Find where the given text appears and provide that cell's center as [x, y] coordinate. 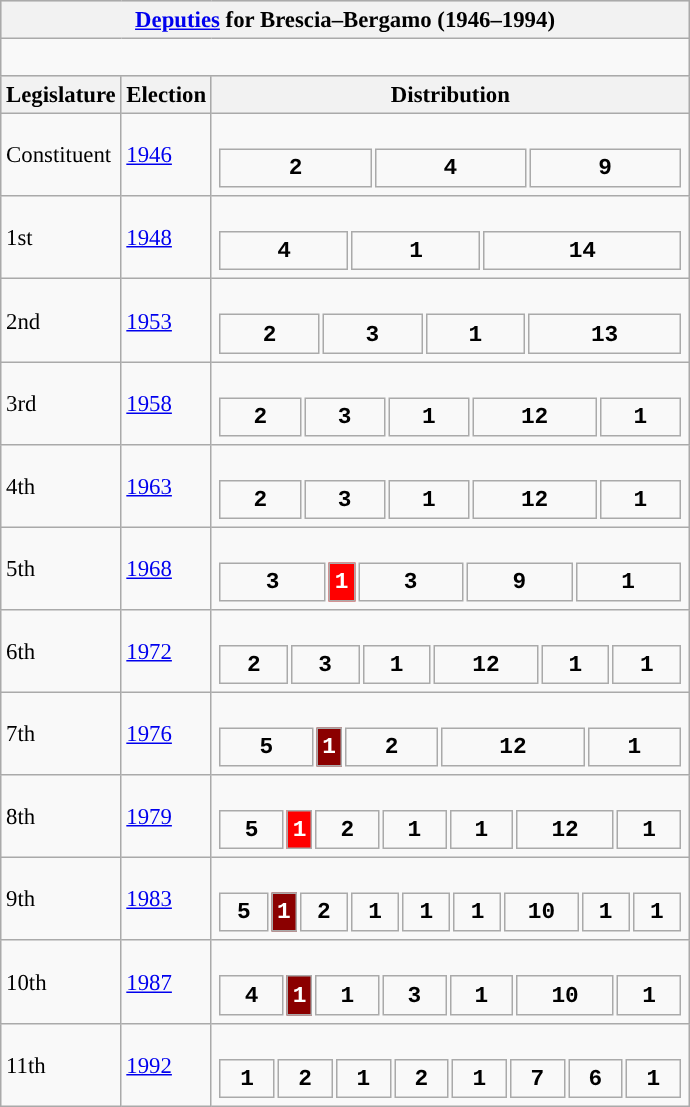
1972 [166, 652]
1987 [166, 982]
1958 [166, 404]
Constituent [61, 156]
11th [61, 1064]
1st [61, 238]
5 1 2 1 1 1 10 1 1 [450, 900]
1963 [166, 486]
3rd [61, 404]
4 1 1 3 1 10 1 [450, 982]
14 [582, 252]
3 1 3 9 1 [450, 568]
7th [61, 734]
2 3 1 12 1 1 [450, 652]
6 [596, 1078]
6th [61, 652]
10th [61, 982]
1979 [166, 816]
Legislature [61, 95]
Distribution [450, 95]
5 1 2 12 1 [450, 734]
Deputies for Brescia–Bergamo (1946–1994) [346, 20]
5 1 2 1 1 12 1 [450, 816]
7 [538, 1078]
2nd [61, 320]
Election [166, 95]
4 1 14 [450, 238]
1983 [166, 900]
1992 [166, 1064]
1948 [166, 238]
4th [61, 486]
1976 [166, 734]
1953 [166, 320]
8th [61, 816]
2 4 9 [450, 156]
2 3 1 13 [450, 320]
1946 [166, 156]
13 [604, 334]
1968 [166, 568]
9th [61, 900]
5th [61, 568]
1 2 1 2 1 7 6 1 [450, 1064]
